Return (x, y) of the center of cell containing provided text 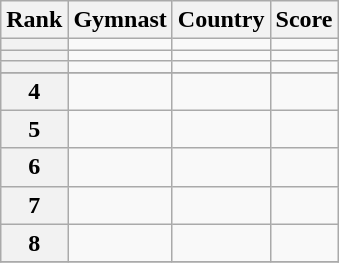
6 (34, 167)
4 (34, 91)
Country (221, 20)
5 (34, 129)
Score (304, 20)
8 (34, 243)
Rank (34, 20)
7 (34, 205)
Gymnast (120, 20)
